Locate the cell with the specified text and output its [X, Y] center coordinate. 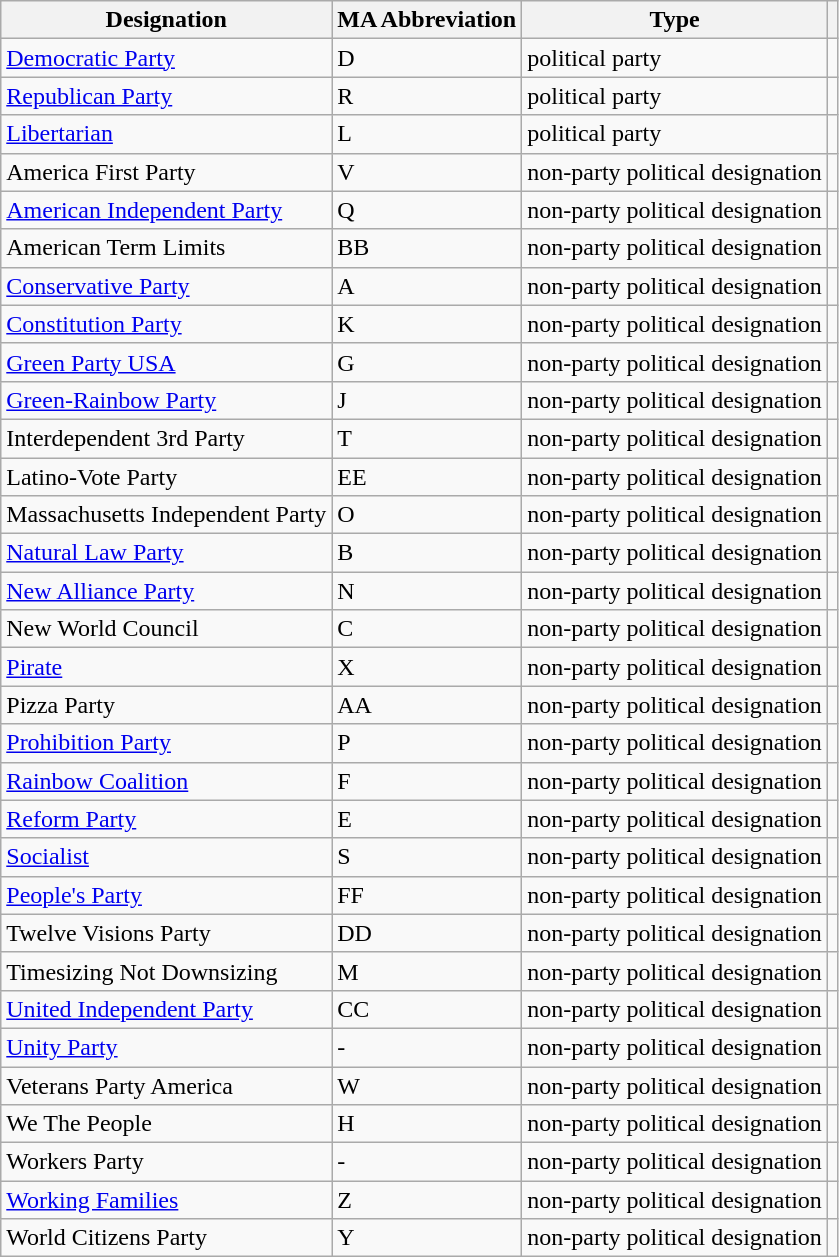
R [427, 96]
AA [427, 705]
Pizza Party [166, 705]
Democratic Party [166, 58]
G [427, 362]
Workers Party [166, 1162]
Constitution Party [166, 324]
People's Party [166, 895]
L [427, 134]
BB [427, 248]
New Alliance Party [166, 591]
P [427, 743]
J [427, 400]
N [427, 591]
X [427, 667]
B [427, 553]
T [427, 438]
D [427, 58]
S [427, 857]
A [427, 286]
American Term Limits [166, 248]
Libertarian [166, 134]
Interdependent 3rd Party [166, 438]
Y [427, 1238]
Unity Party [166, 1047]
America First Party [166, 172]
Socialist [166, 857]
CC [427, 1009]
Type [675, 20]
C [427, 629]
Veterans Party America [166, 1085]
F [427, 781]
MA Abbreviation [427, 20]
Twelve Visions Party [166, 933]
Green Party USA [166, 362]
Pirate [166, 667]
Conservative Party [166, 286]
Latino-Vote Party [166, 477]
Prohibition Party [166, 743]
Rainbow Coalition [166, 781]
E [427, 819]
Natural Law Party [166, 553]
DD [427, 933]
World Citizens Party [166, 1238]
We The People [166, 1124]
Timesizing Not Downsizing [166, 971]
M [427, 971]
O [427, 515]
Green-Rainbow Party [166, 400]
V [427, 172]
Q [427, 210]
EE [427, 477]
American Independent Party [166, 210]
Reform Party [166, 819]
W [427, 1085]
Republican Party [166, 96]
Working Families [166, 1200]
Designation [166, 20]
H [427, 1124]
FF [427, 895]
New World Council [166, 629]
Z [427, 1200]
Massachusetts Independent Party [166, 515]
United Independent Party [166, 1009]
K [427, 324]
